Return the [x, y] coordinate for the center point of the cell that contains the specified text.  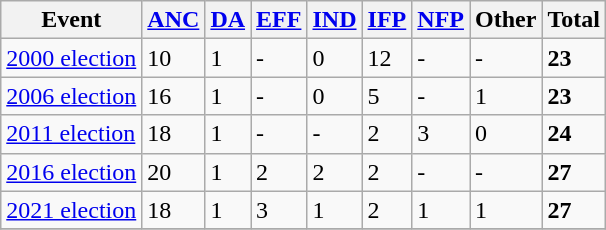
10 [174, 58]
Total [574, 20]
20 [174, 172]
2000 election [72, 58]
2011 election [72, 134]
NFP [441, 20]
IND [334, 20]
16 [174, 96]
2021 election [72, 210]
12 [387, 58]
24 [574, 134]
Event [72, 20]
IFP [387, 20]
EFF [279, 20]
Other [506, 20]
5 [387, 96]
2006 election [72, 96]
DA [228, 20]
ANC [174, 20]
2016 election [72, 172]
